Pinpoint the cell where the given text exists, returning its (x, y) midpoint coordinate. 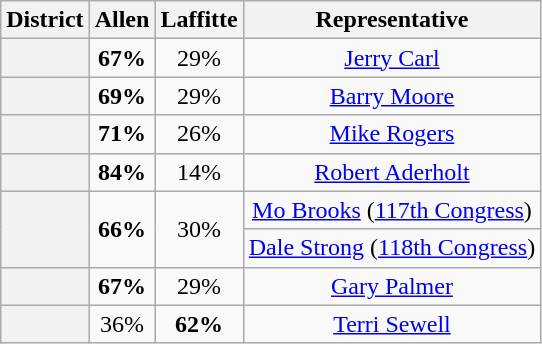
Terri Sewell (392, 324)
66% (122, 229)
36% (122, 324)
Representative (392, 20)
District (45, 20)
Jerry Carl (392, 58)
Robert Aderholt (392, 172)
30% (199, 229)
84% (122, 172)
Mike Rogers (392, 134)
Allen (122, 20)
Mo Brooks (117th Congress) (392, 210)
14% (199, 172)
Gary Palmer (392, 286)
69% (122, 96)
Laffitte (199, 20)
Dale Strong (118th Congress) (392, 248)
62% (199, 324)
Barry Moore (392, 96)
71% (122, 134)
26% (199, 134)
